Find where the given text appears and provide that cell's center as (x, y) coordinate. 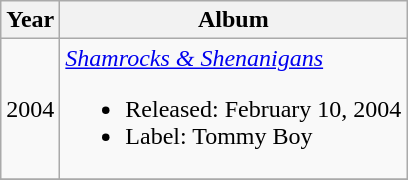
Shamrocks & ShenanigansReleased: February 10, 2004Label: Tommy Boy (234, 109)
2004 (30, 109)
Album (234, 20)
Year (30, 20)
